Identify which cell holds the provided text, then report its [X, Y] central coordinate. 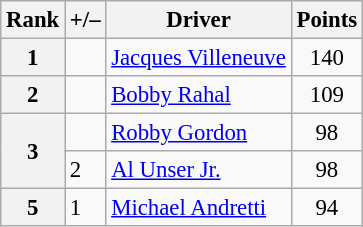
94 [326, 208]
140 [326, 58]
Al Unser Jr. [198, 170]
+/– [86, 20]
Driver [198, 20]
Robby Gordon [198, 133]
3 [33, 152]
Rank [33, 20]
Michael Andretti [198, 208]
Bobby Rahal [198, 95]
Points [326, 20]
109 [326, 95]
5 [33, 208]
Jacques Villeneuve [198, 58]
